Capture the cell that displays the provided text and extract its [X, Y] central coordinate. 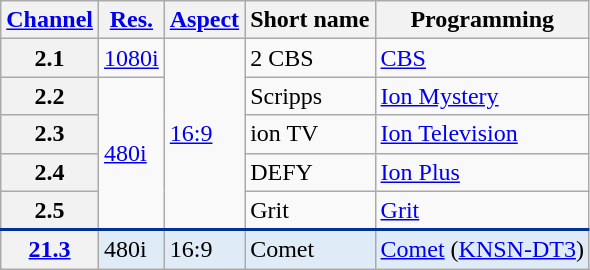
ion TV [310, 134]
2.2 [50, 96]
1080i [132, 58]
2 CBS [310, 58]
Comet [310, 250]
Comet (KNSN-DT3) [482, 250]
Channel [50, 20]
2.3 [50, 134]
CBS [482, 58]
Ion Mystery [482, 96]
Ion Television [482, 134]
Scripps [310, 96]
2.4 [50, 172]
2.1 [50, 58]
Res. [132, 20]
Programming [482, 20]
DEFY [310, 172]
Aspect [204, 20]
21.3 [50, 250]
2.5 [50, 210]
Short name [310, 20]
Ion Plus [482, 172]
